Output the [X, Y] coordinate of the center of the cell containing the given text.  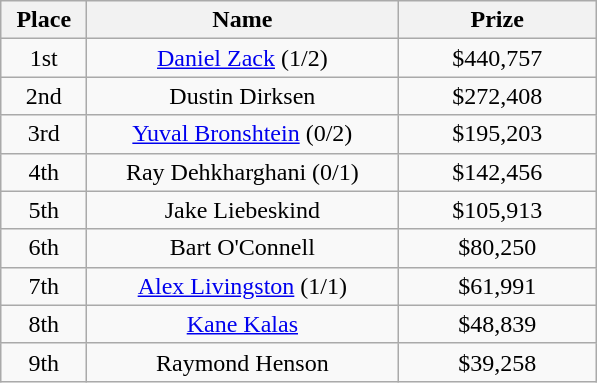
$61,991 [498, 286]
$272,408 [498, 96]
$195,203 [498, 134]
5th [44, 210]
$48,839 [498, 324]
1st [44, 58]
Kane Kalas [242, 324]
4th [44, 172]
$440,757 [498, 58]
Raymond Henson [242, 362]
Place [44, 20]
Bart O'Connell [242, 248]
Jake Liebeskind [242, 210]
Name [242, 20]
Dustin Dirksen [242, 96]
6th [44, 248]
$142,456 [498, 172]
Daniel Zack (1/2) [242, 58]
$39,258 [498, 362]
Yuval Bronshtein (0/2) [242, 134]
3rd [44, 134]
Ray Dehkharghani (0/1) [242, 172]
2nd [44, 96]
7th [44, 286]
$105,913 [498, 210]
Alex Livingston (1/1) [242, 286]
$80,250 [498, 248]
8th [44, 324]
Prize [498, 20]
9th [44, 362]
